Search for the cell housing the specified text and yield its [X, Y] center coordinate. 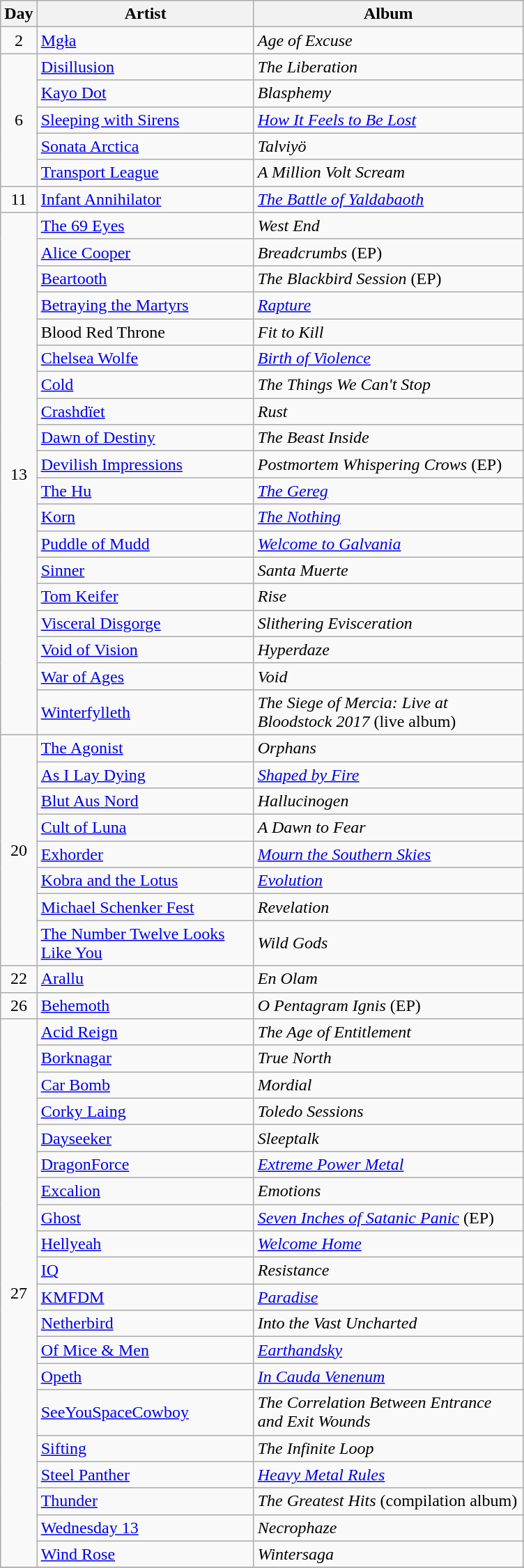
11 [19, 199]
Necrophaze [388, 1528]
Car Bomb [145, 1085]
Into the Vast Uncharted [388, 1324]
Toledo Sessions [388, 1111]
War of Ages [145, 676]
Steel Panther [145, 1475]
Puddle of Mudd [145, 544]
Blut Aus Nord [145, 801]
Dayseeker [145, 1138]
SeeYouSpaceCowboy [145, 1412]
26 [19, 1005]
Betraying the Martyrs [145, 305]
Void [388, 676]
Acid Reign [145, 1032]
Slithering Evisceration [388, 623]
Earthandsky [388, 1350]
A Million Volt Scream [388, 173]
En Olam [388, 979]
West End [388, 226]
Heavy Metal Rules [388, 1475]
The Hu [145, 491]
How It Feels to Be Lost [388, 120]
Hellyeah [145, 1244]
Kobra and the Lotus [145, 881]
Borknagar [145, 1058]
Breadcrumbs (EP) [388, 252]
22 [19, 979]
The 69 Eyes [145, 226]
Santa Muerte [388, 570]
The Nothing [388, 517]
The Number Twelve Looks Like You [145, 943]
Rust [388, 411]
IQ [145, 1271]
Dawn of Destiny [145, 438]
Wind Rose [145, 1554]
Beartooth [145, 279]
Blood Red Throne [145, 332]
Resistance [388, 1271]
Wednesday 13 [145, 1528]
20 [19, 850]
Corky Laing [145, 1111]
Postmortem Whispering Crows (EP) [388, 464]
Seven Inches of Satanic Panic (EP) [388, 1218]
Day [19, 14]
Alice Cooper [145, 252]
Welcome to Galvania [388, 544]
6 [19, 120]
Netherbird [145, 1324]
Infant Annihilator [145, 199]
2 [19, 40]
Mordial [388, 1085]
O Pentagram Ignis (EP) [388, 1005]
The Greatest Hits (compilation album) [388, 1501]
The Things We Can't Stop [388, 385]
Orphans [388, 748]
Transport League [145, 173]
Tom Keifer [145, 597]
The Siege of Mercia: Live at Bloodstock 2017 (live album) [388, 712]
The Battle of Yaldabaoth [388, 199]
Artist [145, 14]
Wintersaga [388, 1554]
Mourn the Southern Skies [388, 854]
Sonata Arctica [145, 146]
Welcome Home [388, 1244]
Disillusion [145, 67]
The Agonist [145, 748]
Age of Excuse [388, 40]
Void of Vision [145, 650]
Shaped by Fire [388, 775]
A Dawn to Fear [388, 828]
Extreme Power Metal [388, 1164]
Devilish Impressions [145, 464]
Paradise [388, 1297]
Visceral Disgorge [145, 623]
13 [19, 473]
True North [388, 1058]
Blasphemy [388, 93]
Ghost [145, 1218]
Thunder [145, 1501]
The Age of Entitlement [388, 1032]
Album [388, 14]
The Correlation Between Entrance and Exit Wounds [388, 1412]
Kayo Dot [145, 93]
As I Lay Dying [145, 775]
Wild Gods [388, 943]
The Gereg [388, 491]
Sleeping with Sirens [145, 120]
KMFDM [145, 1297]
Cold [145, 385]
Korn [145, 517]
Of Mice & Men [145, 1350]
The Blackbird Session (EP) [388, 279]
Hyperdaze [388, 650]
Excalion [145, 1191]
Cult of Luna [145, 828]
Arallu [145, 979]
Sinner [145, 570]
Evolution [388, 881]
27 [19, 1293]
Emotions [388, 1191]
Rise [388, 597]
In Cauda Venenum [388, 1377]
Chelsea Wolfe [145, 359]
Rapture [388, 305]
Behemoth [145, 1005]
Opeth [145, 1377]
DragonForce [145, 1164]
Michael Schenker Fest [145, 907]
Sifting [145, 1448]
Revelation [388, 907]
Exhorder [145, 854]
Hallucinogen [388, 801]
Talviyö [388, 146]
Winterfylleth [145, 712]
Fit to Kill [388, 332]
The Infinite Loop [388, 1448]
Birth of Violence [388, 359]
The Beast Inside [388, 438]
Mgła [145, 40]
Crashdïet [145, 411]
Sleeptalk [388, 1138]
The Liberation [388, 67]
